Search for the cell housing the specified text and yield its [x, y] center coordinate. 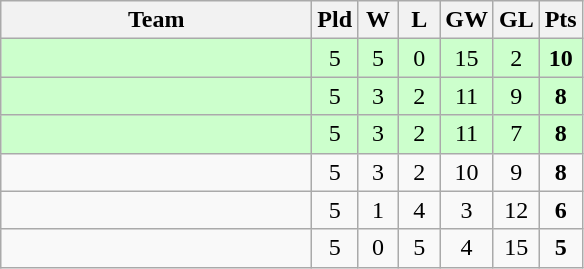
6 [560, 210]
7 [516, 134]
GL [516, 20]
Pld [335, 20]
GW [467, 20]
Pts [560, 20]
W [378, 20]
Team [156, 20]
12 [516, 210]
L [420, 20]
1 [378, 210]
